Capture the cell that displays the provided text and extract its [x, y] central coordinate. 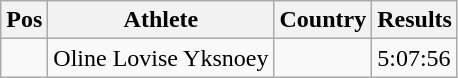
Oline Lovise Yksnoey [161, 58]
Results [415, 20]
Pos [24, 20]
Country [323, 20]
Athlete [161, 20]
5:07:56 [415, 58]
